Output the [X, Y] coordinate of the center of the cell containing the given text.  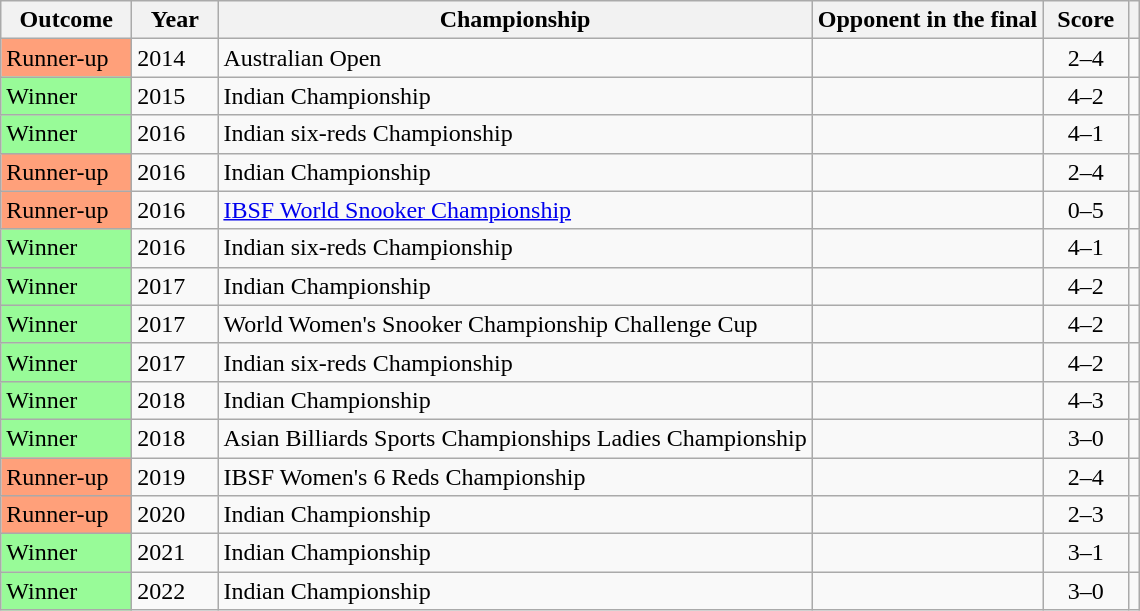
2015 [175, 96]
Championship [515, 20]
0–5 [1086, 210]
Asian Billiards Sports Championships Ladies Championship [515, 438]
4–3 [1086, 400]
2019 [175, 477]
2022 [175, 591]
2014 [175, 58]
Outcome [66, 20]
3–1 [1086, 553]
Australian Open [515, 58]
Year [175, 20]
World Women's Snooker Championship Challenge Cup [515, 324]
2021 [175, 553]
IBSF Women's 6 Reds Championship [515, 477]
IBSF World Snooker Championship [515, 210]
2020 [175, 515]
Opponent in the final [927, 20]
Score [1086, 20]
2–3 [1086, 515]
